Provide the [x, y] coordinate of the cell's center where the given text is located.  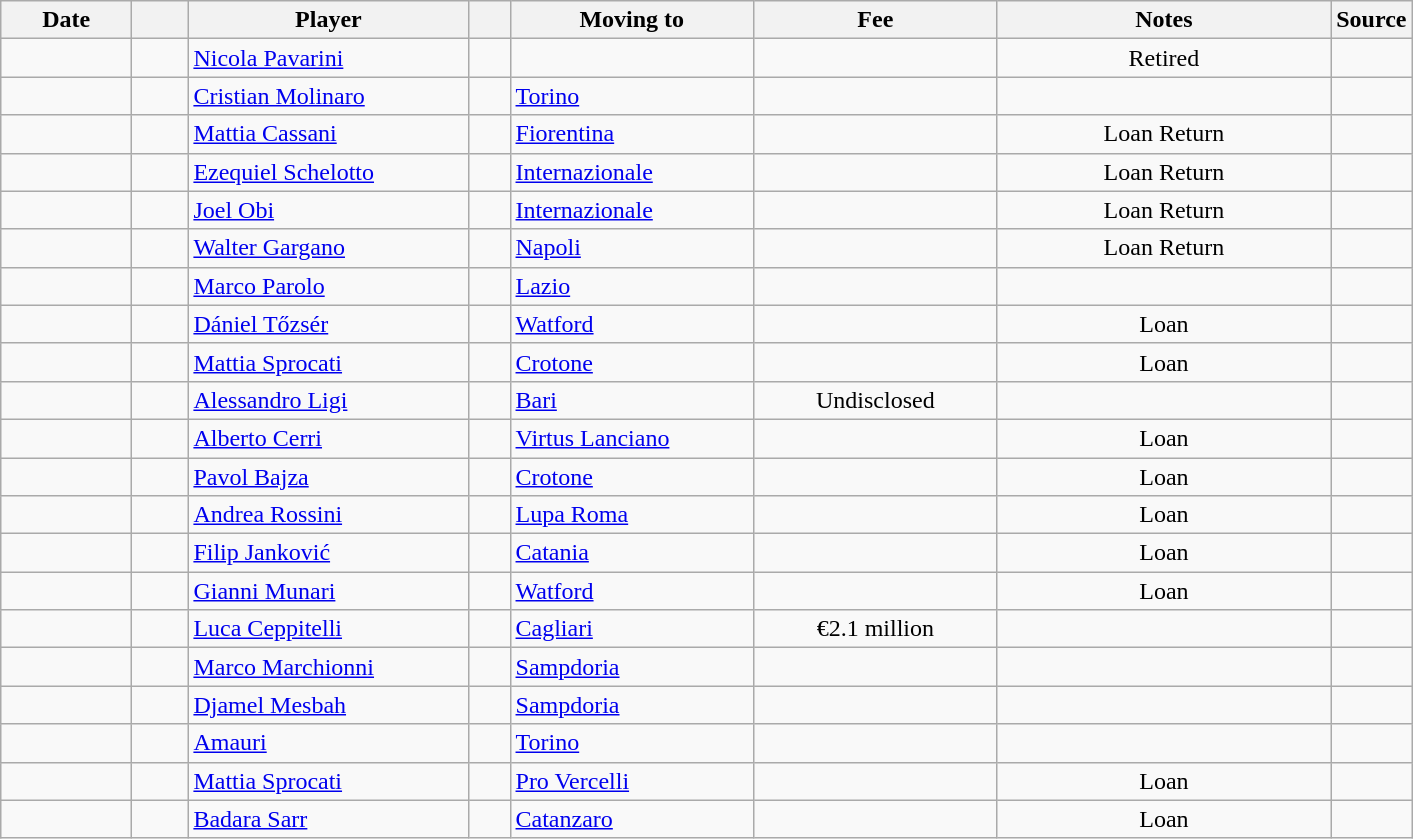
Virtus Lanciano [632, 438]
Nicola Pavarini [328, 58]
Andrea Rossini [328, 515]
Cristian Molinaro [328, 96]
Catania [632, 553]
Marco Marchionni [328, 667]
Date [66, 20]
€2.1 million [876, 629]
Lazio [632, 286]
Marco Parolo [328, 286]
Dániel Tőzsér [328, 324]
Mattia Cassani [328, 134]
Bari [632, 400]
Catanzaro [632, 819]
Gianni Munari [328, 591]
Walter Gargano [328, 248]
Undisclosed [876, 400]
Cagliari [632, 629]
Napoli [632, 248]
Ezequiel Schelotto [328, 172]
Amauri [328, 743]
Moving to [632, 20]
Badara Sarr [328, 819]
Joel Obi [328, 210]
Notes [1164, 20]
Pro Vercelli [632, 781]
Source [1372, 20]
Luca Ceppitelli [328, 629]
Filip Janković [328, 553]
Alberto Cerri [328, 438]
Retired [1164, 58]
Alessandro Ligi [328, 400]
Fiorentina [632, 134]
Player [328, 20]
Djamel Mesbah [328, 705]
Pavol Bajza [328, 477]
Fee [876, 20]
Lupa Roma [632, 515]
